Find where the given text appears and provide that cell's center as (x, y) coordinate. 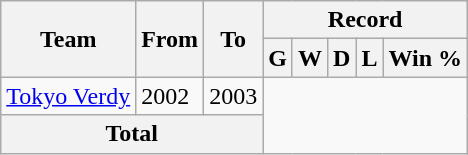
Total (132, 134)
L (370, 58)
Win % (426, 58)
G (278, 58)
D (341, 58)
To (234, 39)
Tokyo Verdy (68, 96)
W (310, 58)
2003 (234, 96)
Record (366, 20)
Team (68, 39)
2002 (170, 96)
From (170, 39)
